For the text-containing cell, return its midpoint in [x, y] coordinate format. 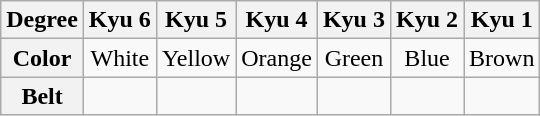
White [120, 58]
Kyu 4 [277, 20]
Green [354, 58]
Orange [277, 58]
Belt [42, 96]
Kyu 2 [426, 20]
Degree [42, 20]
Yellow [196, 58]
Blue [426, 58]
Kyu 5 [196, 20]
Kyu 6 [120, 20]
Color [42, 58]
Brown [502, 58]
Kyu 3 [354, 20]
Kyu 1 [502, 20]
